From the cell containing the given text, extract its center point as (X, Y) coordinate. 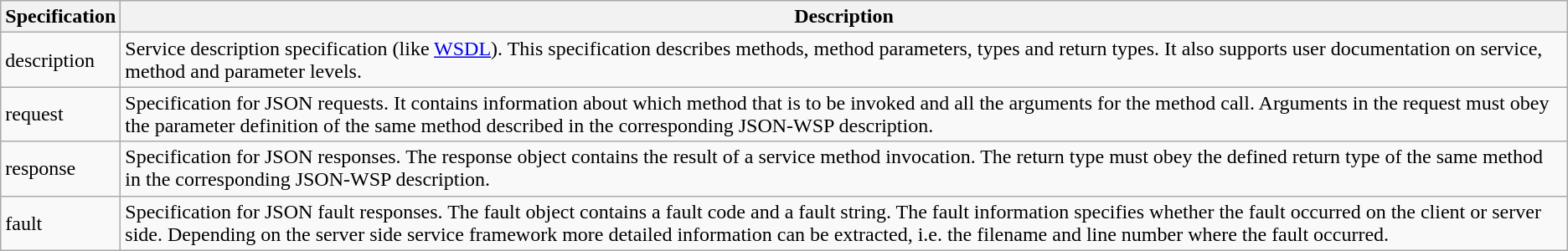
response (60, 169)
Specification (60, 17)
request (60, 114)
description (60, 60)
Description (844, 17)
fault (60, 223)
